Capture the cell that displays the provided text and extract its [X, Y] central coordinate. 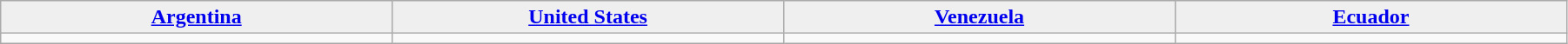
Ecuador [1370, 17]
Venezuela [980, 17]
United States [588, 17]
Argentina [197, 17]
